From the cell containing the given text, extract its center point as [X, Y] coordinate. 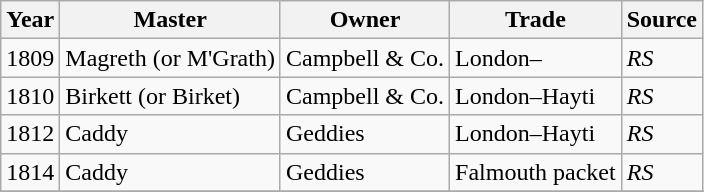
Source [662, 20]
Falmouth packet [536, 172]
Magreth (or M'Grath) [170, 58]
Trade [536, 20]
Year [30, 20]
1814 [30, 172]
1812 [30, 134]
Master [170, 20]
1809 [30, 58]
Birkett (or Birket) [170, 96]
London– [536, 58]
1810 [30, 96]
Owner [364, 20]
